Return the (x, y) coordinate for the center point of the cell that contains the specified text.  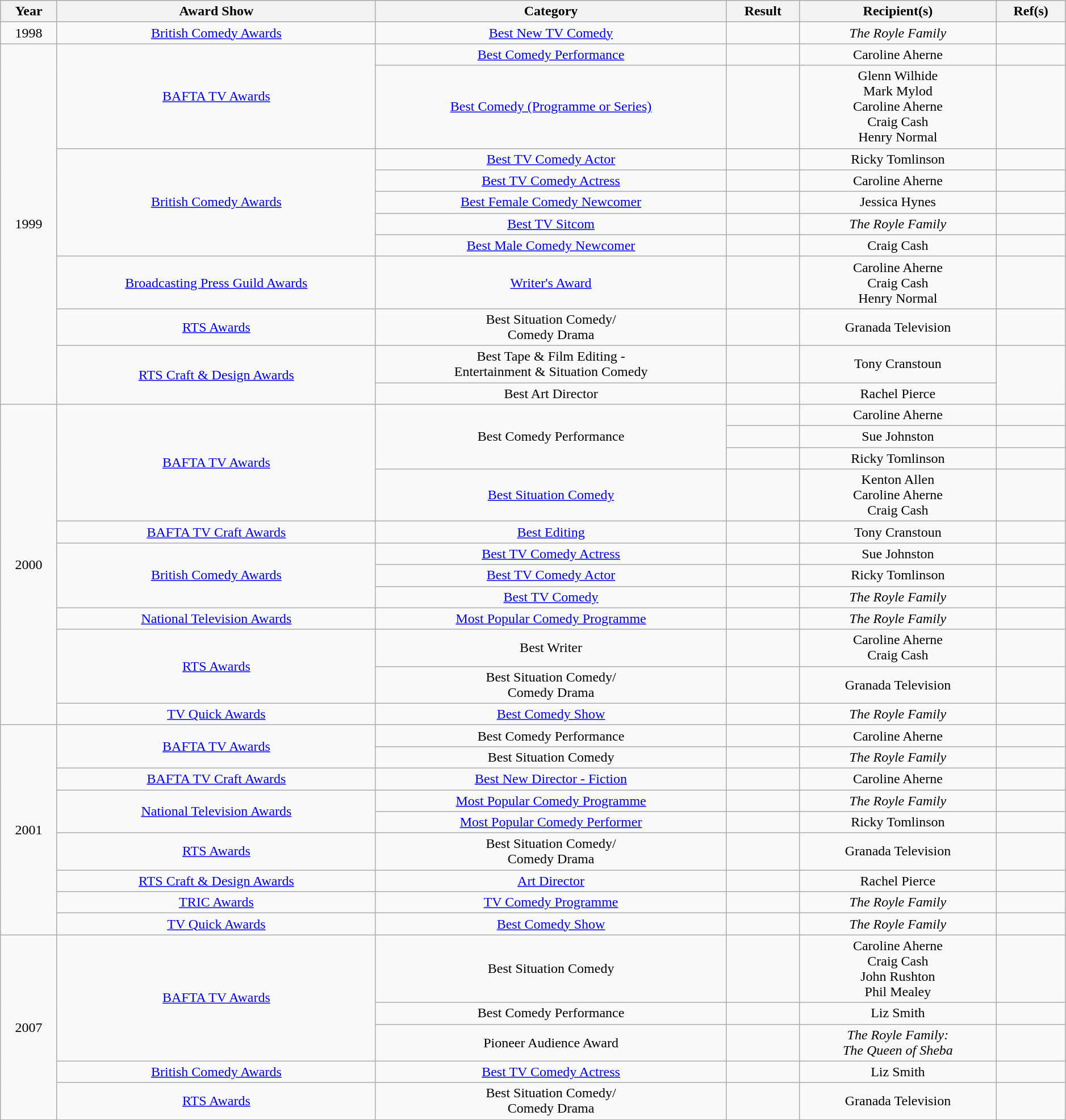
Jessica Hynes (898, 202)
Best Female Comedy Newcomer (551, 202)
Pioneer Audience Award (551, 1043)
Award Show (216, 11)
1999 (29, 224)
Broadcasting Press Guild Awards (216, 282)
Best Male Comedy Newcomer (551, 245)
2007 (29, 1027)
Best Art Director (551, 394)
Best TV Comedy (551, 597)
Best Editing (551, 532)
2000 (29, 565)
Recipient(s) (898, 11)
The Royle Family:The Queen of Sheba (898, 1043)
Ref(s) (1031, 11)
Best TV Sitcom (551, 224)
Best New Director - Fiction (551, 779)
Kenton AllenCaroline AherneCraig Cash (898, 495)
1998 (29, 33)
2001 (29, 830)
Caroline AherneCraig CashHenry Normal (898, 282)
Caroline AherneCraig CashJohn RushtonPhil Mealey (898, 969)
Best Writer (551, 647)
Result (763, 11)
TRIC Awards (216, 902)
Art Director (551, 881)
Craig Cash (898, 245)
Best New TV Comedy (551, 33)
Best Tape & Film Editing -Entertainment & Situation Comedy (551, 363)
Category (551, 11)
Caroline AherneCraig Cash (898, 647)
TV Comedy Programme (551, 902)
Glenn WilhideMark MylodCaroline AherneCraig CashHenry Normal (898, 107)
Most Popular Comedy Performer (551, 822)
Writer's Award (551, 282)
Year (29, 11)
Best Comedy (Programme or Series) (551, 107)
